Pinpoint the cell where the given text exists, returning its [x, y] midpoint coordinate. 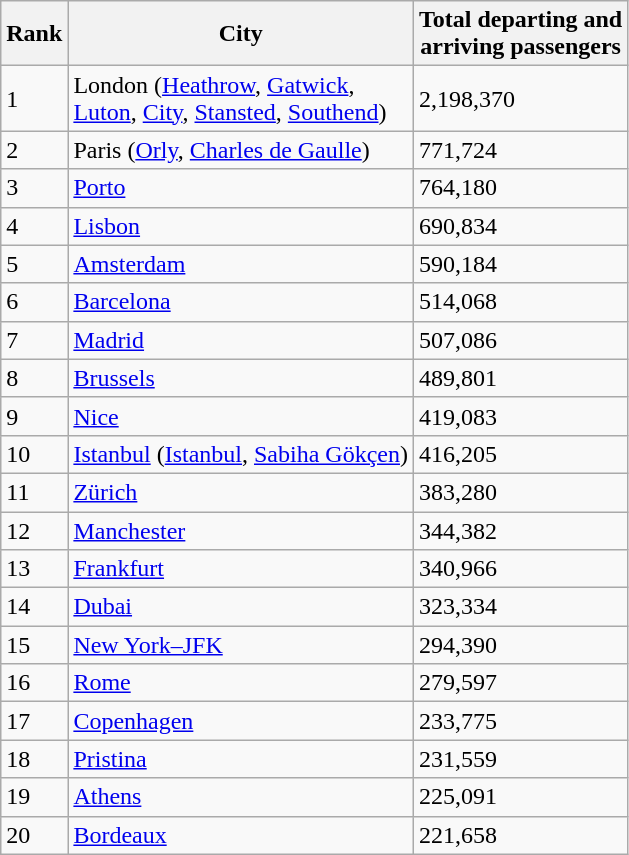
419,083 [521, 416]
16 [34, 683]
9 [34, 416]
Brussels [241, 378]
2 [34, 150]
Bordeaux [241, 835]
10 [34, 454]
507,086 [521, 340]
Barcelona [241, 302]
1 [34, 98]
Amsterdam [241, 264]
13 [34, 569]
Dubai [241, 607]
Madrid [241, 340]
6 [34, 302]
Istanbul (Istanbul, Sabiha Gökçen) [241, 454]
17 [34, 721]
Pristina [241, 759]
489,801 [521, 378]
344,382 [521, 531]
20 [34, 835]
383,280 [521, 492]
690,834 [521, 226]
Athens [241, 797]
City [241, 34]
19 [34, 797]
340,966 [521, 569]
12 [34, 531]
Total departing and arriving passengers [521, 34]
Rank [34, 34]
Copenhagen [241, 721]
279,597 [521, 683]
416,205 [521, 454]
Zürich [241, 492]
London (Heathrow, Gatwick, Luton, City, Stansted, Southend) [241, 98]
294,390 [521, 645]
Porto [241, 188]
Manchester [241, 531]
2,198,370 [521, 98]
11 [34, 492]
4 [34, 226]
590,184 [521, 264]
231,559 [521, 759]
5 [34, 264]
221,658 [521, 835]
764,180 [521, 188]
New York–JFK [241, 645]
Nice [241, 416]
14 [34, 607]
8 [34, 378]
Lisbon [241, 226]
15 [34, 645]
514,068 [521, 302]
225,091 [521, 797]
Frankfurt [241, 569]
Rome [241, 683]
3 [34, 188]
18 [34, 759]
233,775 [521, 721]
771,724 [521, 150]
7 [34, 340]
323,334 [521, 607]
Paris (Orly, Charles de Gaulle) [241, 150]
